Extract the [x, y] coordinate from the center of the cell holding the provided text.  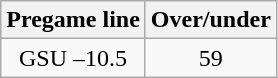
GSU –10.5 [74, 58]
Over/under [210, 20]
Pregame line [74, 20]
59 [210, 58]
